Provide the [x, y] coordinate of the cell's center where the given text is located.  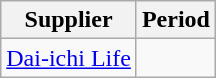
Supplier [69, 20]
Period [176, 20]
Dai-ichi Life [69, 58]
